Output the [X, Y] coordinate of the center of the cell containing the given text.  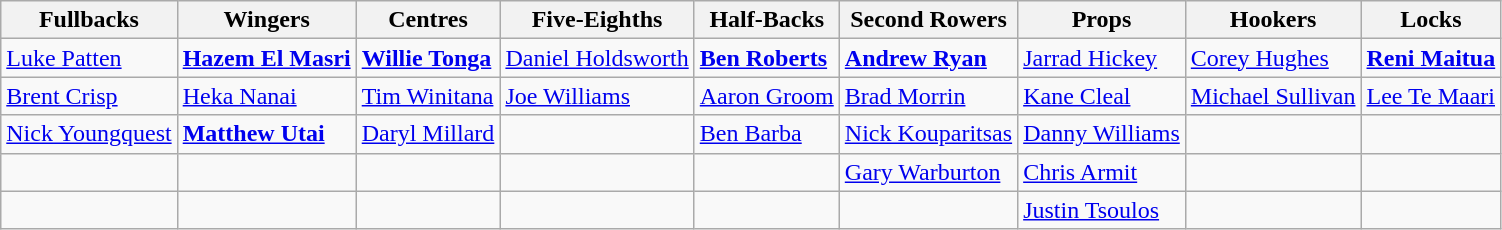
Brad Morrin [928, 96]
Hazem El Masri [266, 58]
Fullbacks [89, 20]
Nick Kouparitsas [928, 134]
Hookers [1273, 20]
Brent Crisp [89, 96]
Michael Sullivan [1273, 96]
Daniel Holdsworth [597, 58]
Corey Hughes [1273, 58]
Lee Te Maari [1431, 96]
Heka Nanai [266, 96]
Second Rowers [928, 20]
Props [1102, 20]
Kane Cleal [1102, 96]
Aaron Groom [766, 96]
Ben Barba [766, 134]
Gary Warburton [928, 172]
Chris Armit [1102, 172]
Ben Roberts [766, 58]
Justin Tsoulos [1102, 210]
Locks [1431, 20]
Wingers [266, 20]
Tim Winitana [428, 96]
Five-Eighths [597, 20]
Centres [428, 20]
Danny Williams [1102, 134]
Half-Backs [766, 20]
Andrew Ryan [928, 58]
Daryl Millard [428, 134]
Matthew Utai [266, 134]
Luke Patten [89, 58]
Willie Tonga [428, 58]
Joe Williams [597, 96]
Nick Youngquest [89, 134]
Jarrad Hickey [1102, 58]
Reni Maitua [1431, 58]
